Determine the [X, Y] coordinate at the center of the cell enclosing the given text.  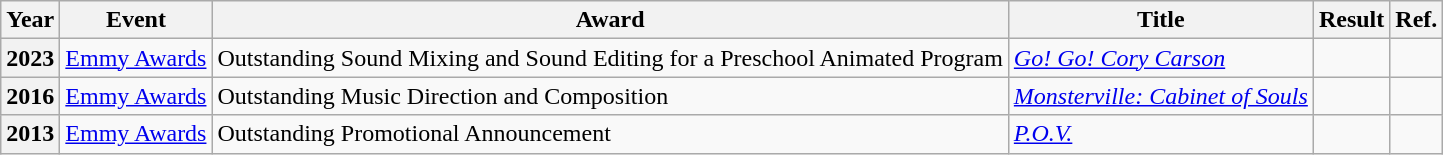
2016 [30, 96]
Event [136, 20]
Go! Go! Cory Carson [1160, 58]
Outstanding Music Direction and Composition [610, 96]
Year [30, 20]
Ref. [1416, 20]
2013 [30, 134]
Outstanding Promotional Announcement [610, 134]
P.O.V. [1160, 134]
Result [1351, 20]
Monsterville: Cabinet of Souls [1160, 96]
Outstanding Sound Mixing and Sound Editing for a Preschool Animated Program [610, 58]
Title [1160, 20]
2023 [30, 58]
Award [610, 20]
